Identify which cell holds the provided text, then report its (X, Y) central coordinate. 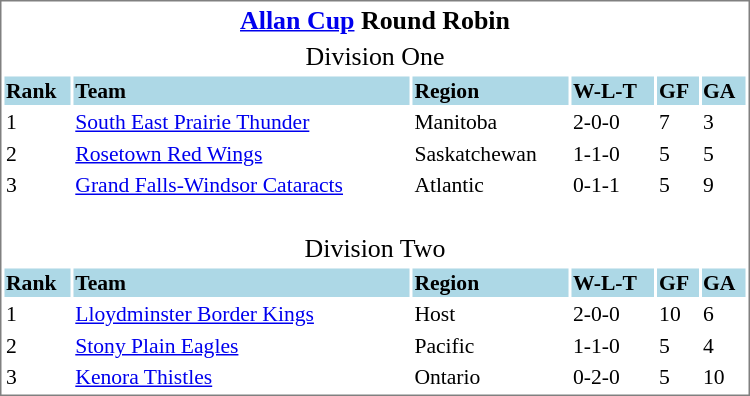
Grand Falls-Windsor Cataracts (242, 185)
6 (724, 314)
Host (491, 314)
0-2-0 (612, 377)
Saskatchewan (491, 154)
Rosetown Red Wings (242, 154)
7 (678, 122)
Pacific (491, 346)
Ontario (491, 377)
Stony Plain Eagles (242, 346)
9 (724, 185)
Division Two (374, 234)
Manitoba (491, 122)
Division One (374, 56)
South East Prairie Thunder (242, 122)
Lloydminster Border Kings (242, 314)
Allan Cup Round Robin (374, 20)
Kenora Thistles (242, 377)
0-1-1 (612, 185)
Atlantic (491, 185)
4 (724, 346)
